Return (x, y) of the center of cell containing provided text 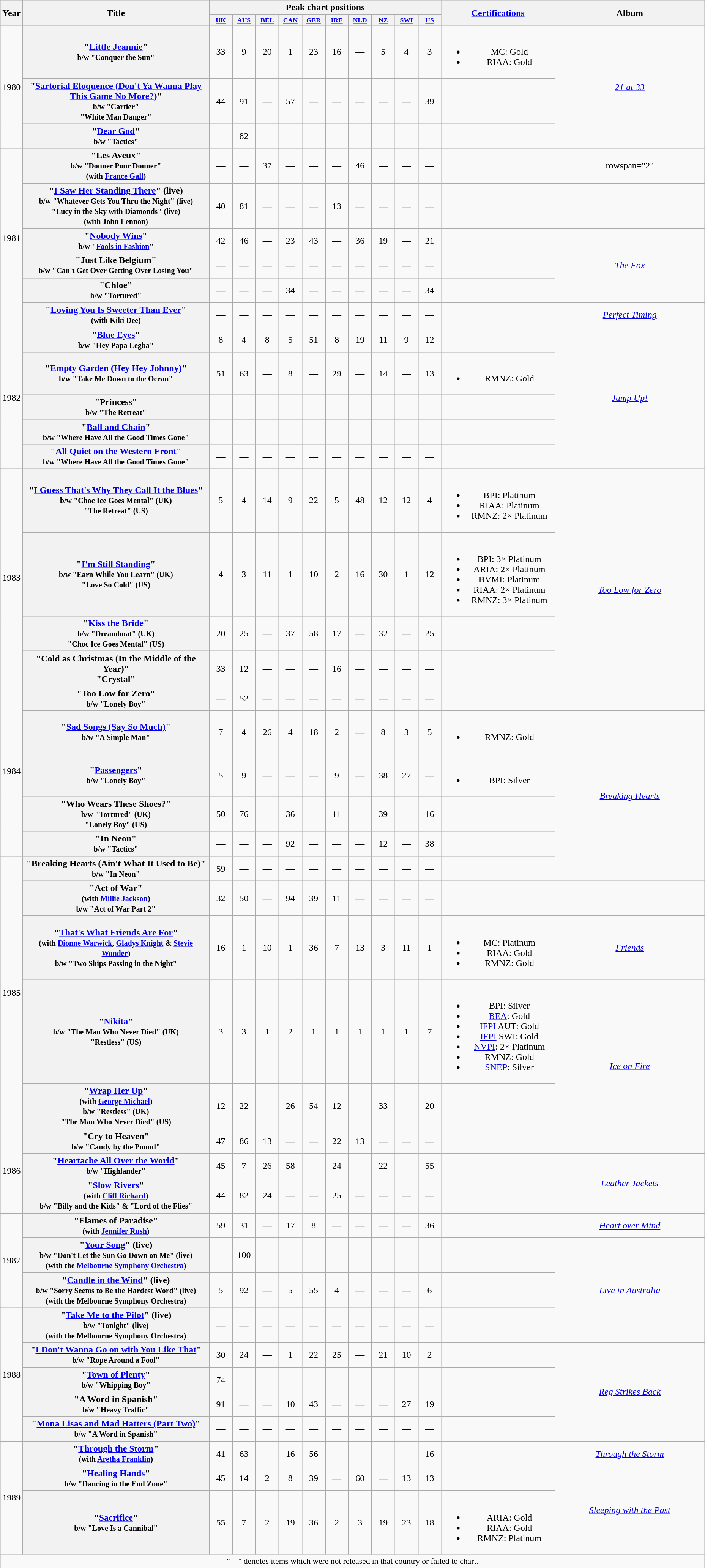
Title (116, 13)
1987 (11, 1261)
"Cold as Christmas (In the Middle of the Year)""Crystal" (116, 669)
"Just Like Belgium"b/w "Can't Get Over Getting Over Losing You" (116, 266)
Through the Storm (629, 1453)
"Candle in the Wind" (live)b/w "Sorry Seems to Be the Hardest Word" (live)(with the Melbourne Symphony Orchestra) (116, 1290)
Reg Strikes Back (629, 1392)
1986 (11, 1171)
41 (221, 1453)
"Nobody Wins"b/w "Fools in Fashion" (116, 241)
Certifications (498, 13)
21 at 33 (629, 87)
"In Neon"b/w "Tactics" (116, 844)
NZ (383, 20)
Album (629, 13)
ARIA: GoldRIAA: GoldRMNZ: Platinum (498, 1522)
"Slow Rivers"(with Cliff Richard)b/w "Billy and the Kids" & "Lord of the Flies" (116, 1196)
"That's What Friends Are For" (with Dionne Warwick, Gladys Knight & Stevie Wonder)b/w "Two Ships Passing in the Night" (116, 947)
"Little Jeannie"b/w "Conquer the Sun" (116, 52)
86 (244, 1141)
Perfect Timing (629, 315)
"Too Low for Zero"b/w "Lonely Boy" (116, 698)
"Chloe"b/w "Tortured" (116, 290)
1989 (11, 1497)
94 (290, 898)
Breaking Hearts (629, 796)
"I'm Still Standing"b/w "Earn While You Learn" (UK)"Love So Cold" (US) (116, 575)
BPI: Silver (498, 775)
BPI: PlatinumRIAA: PlatinumRMNZ: 2× Platinum (498, 501)
56 (314, 1453)
MC: GoldRIAA: Gold (498, 52)
SWI (406, 20)
"Kiss the Bride"b/w "Dreamboat" (UK)"Choc Ice Goes Mental" (US) (116, 634)
"Breaking Hearts (Ain't What It Used to Be)"b/w "In Neon" (116, 868)
1980 (11, 87)
"Nikita"b/w "The Man Who Never Died" (UK)"Restless" (US) (116, 1031)
US (430, 20)
54 (314, 1106)
"Town of Plenty"b/w "Whipping Boy" (116, 1380)
"Sad Songs (Say So Much)"b/w "A Simple Man" (116, 732)
100 (244, 1255)
"Princess"b/w "The Retreat" (116, 407)
"Heartache All Over the World"b/w "Highlander" (116, 1166)
81 (244, 206)
57 (290, 101)
1981 (11, 238)
GER (314, 20)
1985 (11, 992)
The Fox (629, 266)
"Dear God"b/w "Tactics" (116, 136)
"Passengers"b/w "Lonely Boy" (116, 775)
"Healing Hands"b/w "Dancing in the End Zone" (116, 1478)
"Act of War"(with Millie Jackson)b/w "Act of War Part 2" (116, 898)
1988 (11, 1374)
6 (430, 1290)
IRE (336, 20)
47 (221, 1141)
"I Don't Wanna Go on with You Like That"b/w "Rope Around a Fool" (116, 1355)
AUS (244, 20)
"I Guess That's Why They Call It the Blues"b/w "Choc Ice Goes Mental" (UK)"The Retreat" (US) (116, 501)
"Sartorial Eloquence (Don't Ya Wanna Play This Game No More?)"b/w "Cartier""White Man Danger" (116, 101)
"Your Song" (live)b/w "Don't Let the Sun Go Down on Me" (live)(with the Melbourne Symphony Orchestra) (116, 1255)
"Loving You Is Sweeter Than Ever" (with Kiki Dee) (116, 315)
Friends (629, 947)
BPI: 3× PlatinumARIA: 2× PlatinumBVMI: PlatinumRIAA: 2× Platinum RMNZ: 3× Platinum (498, 575)
48 (360, 501)
Sleeping with the Past (629, 1510)
UK (221, 20)
1983 (11, 578)
"Empty Garden (Hey Hey Johnny)"b/w "Take Me Down to the Ocean" (116, 373)
31 (244, 1226)
Year (11, 13)
42 (221, 241)
"All Quiet on the Western Front"b/w "Where Have All the Good Times Gone" (116, 457)
"Through the Storm" (with Aretha Franklin) (116, 1453)
Leather Jackets (629, 1183)
CAN (290, 20)
52 (244, 698)
"Wrap Her Up"(with George Michael)b/w "Restless" (UK)"The Man Who Never Died" (US) (116, 1106)
"Flames of Paradise" (with Jennifer Rush) (116, 1226)
rowspan="2" (629, 166)
60 (360, 1478)
76 (244, 814)
Live in Australia (629, 1290)
NLD (360, 20)
BPI: SilverBEA: GoldIFPI AUT: GoldIFPI SWI: GoldNVPI: 2× PlatinumRMNZ: GoldSNEP: Silver (498, 1031)
"Who Wears These Shoes?"b/w "Tortured" (UK)"Lonely Boy" (US) (116, 814)
Too Low for Zero (629, 590)
29 (336, 373)
1982 (11, 398)
Jump Up! (629, 398)
74 (221, 1380)
"Ball and Chain"b/w "Where Have All the Good Times Gone" (116, 432)
1984 (11, 771)
Ice on Fire (629, 1066)
"—" denotes items which were not released in that country or failed to chart. (353, 1561)
BEL (267, 20)
"Mona Lisas and Mad Hatters (Part Two)"b/w "A Word in Spanish" (116, 1429)
"Cry to Heaven"b/w "Candy by the Pound" (116, 1141)
Peak chart positions (325, 8)
"A Word in Spanish"b/w "Heavy Traffic" (116, 1404)
Heart over Mind (629, 1226)
40 (221, 206)
MC: PlatinumRIAA: GoldRMNZ: Gold (498, 947)
"Take Me to the Pilot" (live)b/w "Tonight" (live)(with the Melbourne Symphony Orchestra) (116, 1325)
"Les Aveux"b/w "Donner Pour Donner" (with France Gall) (116, 166)
"I Saw Her Standing There" (live) b/w "Whatever Gets You Thru the Night" (live)"Lucy in the Sky with Diamonds" (live)(with John Lennon) (116, 206)
"Blue Eyes"b/w "Hey Papa Legba" (116, 339)
"Sacrifice"b/w "Love Is a Cannibal" (116, 1522)
